Detect which cell encompasses the target text, then output its [x, y] center coordinate. 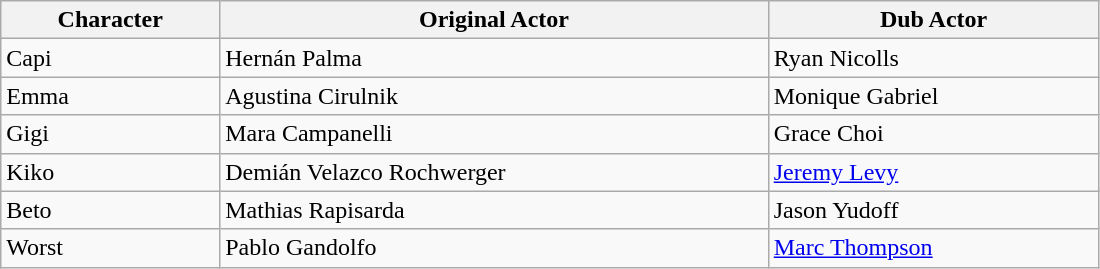
Jeremy Levy [934, 172]
Character [110, 20]
Jason Yudoff [934, 210]
Emma [110, 96]
Kiko [110, 172]
Grace Choi [934, 134]
Marc Thompson [934, 248]
Hernán Palma [494, 58]
Demián Velazco Rochwerger [494, 172]
Ryan Nicolls [934, 58]
Gigi [110, 134]
Mara Campanelli [494, 134]
Beto [110, 210]
Pablo Gandolfo [494, 248]
Dub Actor [934, 20]
Agustina Cirulnik [494, 96]
Worst [110, 248]
Original Actor [494, 20]
Capi [110, 58]
Mathias Rapisarda [494, 210]
Monique Gabriel [934, 96]
